Identify which cell holds the provided text, then report its (x, y) central coordinate. 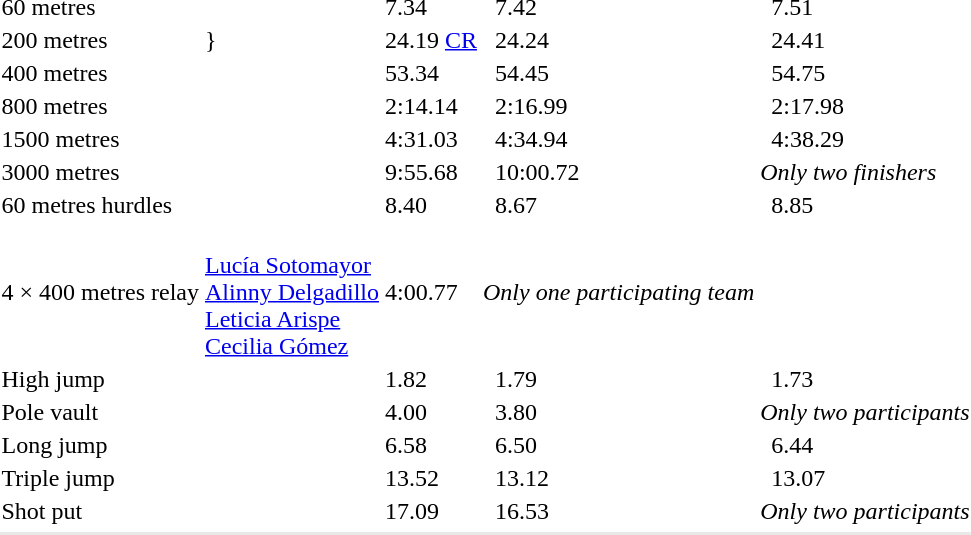
2:17.98 (870, 106)
Shot put (100, 511)
Long jump (100, 445)
3.80 (624, 412)
13.07 (870, 478)
6.44 (870, 445)
6.50 (624, 445)
16.53 (624, 511)
Lucía SotomayorAlinny DelgadilloLeticia ArispeCecilia Gómez (292, 292)
Only two finishers (865, 172)
1.79 (624, 379)
2:16.99 (624, 106)
54.45 (624, 73)
4 × 400 metres relay (100, 292)
17.09 (430, 511)
8.67 (624, 205)
400 metres (100, 73)
24.41 (870, 40)
Triple jump (100, 478)
8.85 (870, 205)
4:38.29 (870, 139)
53.34 (430, 73)
8.40 (430, 205)
4:00.77 (430, 292)
} (292, 40)
800 metres (100, 106)
4:34.94 (624, 139)
13.12 (624, 478)
200 metres (100, 40)
High jump (100, 379)
1.73 (870, 379)
13.52 (430, 478)
Only one participating team (618, 292)
3000 metres (100, 172)
1500 metres (100, 139)
Pole vault (100, 412)
1.82 (430, 379)
24.19 CR (430, 40)
60 metres hurdles (100, 205)
10:00.72 (624, 172)
2:14.14 (430, 106)
54.75 (870, 73)
9:55.68 (430, 172)
4:31.03 (430, 139)
24.24 (624, 40)
4.00 (430, 412)
6.58 (430, 445)
